From the cell containing the given text, extract its center point as (X, Y) coordinate. 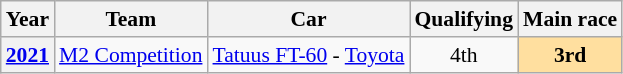
3rd (570, 55)
4th (464, 55)
Main race (570, 19)
Car (308, 19)
Qualifying (464, 19)
Year (28, 19)
Team (130, 19)
Tatuus FT-60 - Toyota (308, 55)
M2 Competition (130, 55)
2021 (28, 55)
